Return the [X, Y] coordinate for the center point of the cell that contains the specified text.  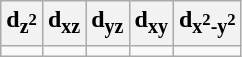
dyz [108, 23]
dxz [64, 23]
dx2-y2 [207, 23]
dxy [151, 23]
dz2 [22, 23]
